Return the [X, Y] coordinate for the center point of the cell that contains the specified text.  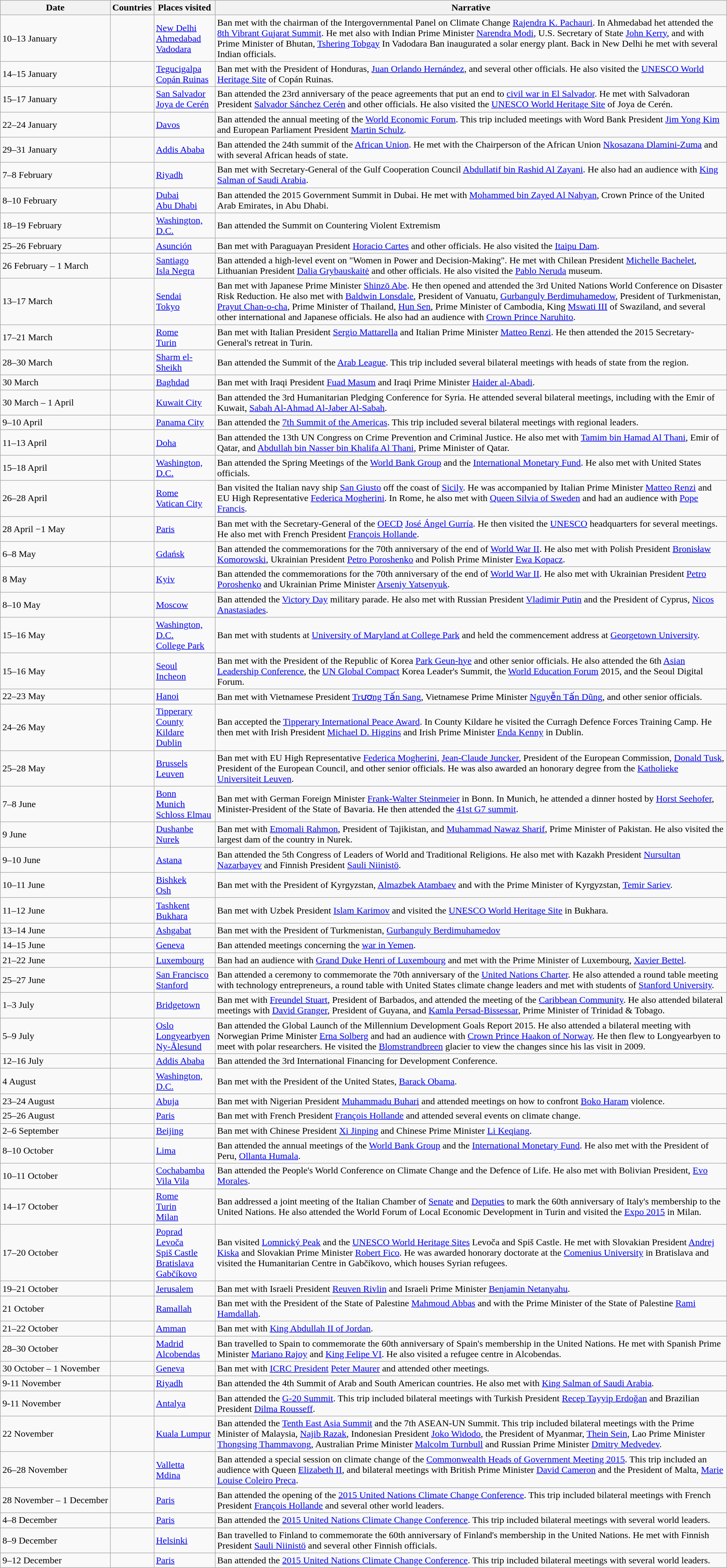
CochabambaVila Vila [184, 1176]
Ban attended the 4th Summit of Arab and South American countries. He also met with King Salman of Saudi Arabia. [471, 1384]
28 November – 1 December [55, 1500]
8 May [55, 580]
8–10 October [55, 1150]
4 August [55, 1081]
Kuala Lumpur [184, 1434]
14–17 October [55, 1206]
10–13 January [55, 38]
21 October [55, 1308]
19–21 October [55, 1288]
13–14 June [55, 930]
2–6 September [55, 1131]
17–20 October [55, 1253]
Davos [184, 124]
Ashgabat [184, 930]
25–26 February [55, 245]
25–26 August [55, 1116]
Moscow [184, 604]
Baghdad [184, 383]
Kuwait City [184, 402]
28–30 March [55, 363]
8–9 December [55, 1540]
SantiagoIsla Negra [184, 266]
BishkekOsh [184, 885]
Ban attended the Summit on Countering Violent Extremism [471, 225]
Abuja [184, 1101]
9–12 December [55, 1560]
Ban attended the annual meetings of the World Bank Group and the International Monetary Fund. He also met with the President of Peru, Ollanta Humala. [471, 1150]
8–10 May [55, 604]
MadridAlcobendas [184, 1349]
Ban met with students at University of Maryland at College Park and held the commencement address at Georgetown University. [471, 635]
10–11 October [55, 1176]
Astana [184, 860]
Ramallah [184, 1308]
Ban attended the People's World Conference on Climate Change and the Defence of Life. He also met with Bolivian President, Evo Morales. [471, 1176]
30 March [55, 383]
30 October – 1 November [55, 1369]
BonnMunichSchloss Elmau [184, 804]
11–12 June [55, 910]
Panama City [184, 423]
San FranciscoStanford [184, 980]
26 February – 1 March [55, 266]
SeoulIncheon [184, 671]
Ban attended meetings concerning the war in Yemen. [471, 945]
Sharm el-Sheikh [184, 363]
29–31 January [55, 150]
9–10 April [55, 423]
13–17 March [55, 301]
Amman [184, 1328]
22–24 January [55, 124]
Lima [184, 1150]
Washington, D.C.College Park [184, 635]
Ban attended the 7th Summit of the Americas. This trip included several bilateral meetings with regional leaders. [471, 423]
7–8 February [55, 175]
12–16 July [55, 1061]
5–9 July [55, 1036]
Date [55, 8]
22–23 May [55, 696]
PopradLevočaSpiš CastleBratislavaGabčíkovo [184, 1253]
Ban met with Paraguayan President Horacio Cartes and other officials. He also visited the Itaipu Dam. [471, 245]
Gdańsk [184, 554]
Ban met with Iraqi President Fuad Masum and Iraqi Prime Minister Haider al-Abadi. [471, 383]
Ban attended the Summit of the Arab League. This trip included several bilateral meetings with heads of state from the region. [471, 363]
9 June [55, 834]
22 November [55, 1434]
TashkentBukhara [184, 910]
Ban met with Israeli President Reuven Rivlin and Israeli Prime Minister Benjamin Netanyahu. [471, 1288]
OsloLongyearbyenNy-Ålesund [184, 1036]
25–28 May [55, 768]
SendaiTokyo [184, 301]
Ban met with Uzbek President Islam Karimov and visited the UNESCO World Heritage Site in Bukhara. [471, 910]
Jerusalem [184, 1288]
Hanoi [184, 696]
RomeVatican City [184, 498]
14–15 June [55, 945]
Beijing [184, 1131]
Narrative [471, 8]
18–19 February [55, 225]
New DelhiAhmedabadVadodara [184, 38]
RomeTurin [184, 337]
VallettaMdina [184, 1470]
Ban met with Chinese President Xi Jinping and Chinese Prime Minister Li Keqiang. [471, 1131]
15–18 April [55, 468]
21–22 June [55, 960]
Kyiv [184, 580]
8–10 February [55, 200]
Ban met with King Abdullah II of Jordan. [471, 1328]
6–8 May [55, 554]
Ban met with French President François Hollande and attended several events on climate change. [471, 1116]
11–13 April [55, 443]
Ban attended the Victory Day military parade. He also met with Russian President Vladimir Putin and the President of Cyprus, Nicos Anastasiades. [471, 604]
Ban attended the 2015 Government Summit in Dubai. He met with Mohammed bin Zayed Al Nahyan, Crown Prince of the United Arab Emirates, in Abu Dhabi. [471, 200]
7–8 June [55, 804]
Antalya [184, 1404]
TegucigalpaCopán Ruinas [184, 74]
DushanbeNurek [184, 834]
San SalvadorJoya de Cerén [184, 99]
28 April −1 May [55, 529]
Ban met with Nigerian President Muhammadu Buhari and attended meetings on how to confront Boko Haram violence. [471, 1101]
26–28 April [55, 498]
1–3 July [55, 1005]
Doha [184, 443]
Helsinki [184, 1540]
21–22 October [55, 1328]
30 March – 1 April [55, 402]
Ban met with the President of Kyrgyzstan, Almazbek Atambaev and with the Prime Minister of Kyrgyzstan, Temir Sariev. [471, 885]
Asunción [184, 245]
BrusselsLeuven [184, 768]
DubaiAbu Dhabi [184, 200]
26–28 November [55, 1470]
24–26 May [55, 727]
RomeTurinMilan [184, 1206]
Ban met with ICRC President Peter Maurer and attended other meetings. [471, 1369]
Bridgetown [184, 1005]
Places visited [184, 8]
Ban met with the President of the State of Palestine Mahmoud Abbas and with the Prime Minister of the State of Palestine Rami Hamdallah. [471, 1308]
28–30 October [55, 1349]
Ban attended the 3rd International Financing for Development Conference. [471, 1061]
Ban met with the President of the United States, Barack Obama. [471, 1081]
15–17 January [55, 99]
17–21 March [55, 337]
25–27 June [55, 980]
Countries [132, 8]
Ban met with Vietnamese President Trương Tấn Sang, Vietnamese Prime Minister Nguyễn Tấn Dũng, and other senior officials. [471, 696]
10–11 June [55, 885]
23–24 August [55, 1101]
Luxembourg [184, 960]
4–8 December [55, 1520]
Ban had an audience with Grand Duke Henri of Luxembourg and met with the Prime Minister of Luxembourg, Xavier Bettel. [471, 960]
Ban met with the President of Turkmenistan, Gurbanguly Berdimuhamedov [471, 930]
TipperaryCounty KildareDublin [184, 727]
9–10 June [55, 860]
Ban attended the Spring Meetings of the World Bank Group and the International Monetary Fund. He also met with United States officials. [471, 468]
14–15 January [55, 74]
